Return the (X, Y) coordinate for the center point of the cell that contains the specified text.  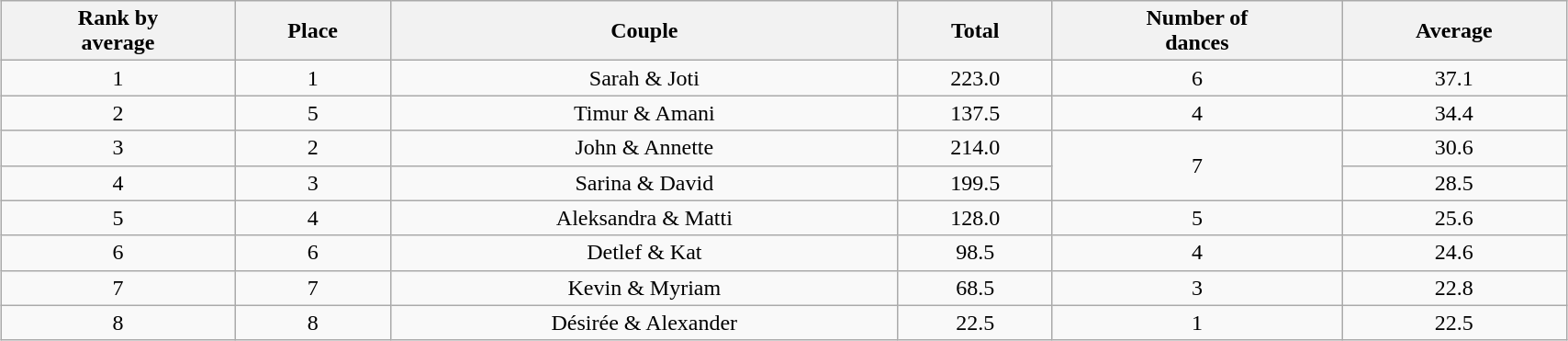
Désirée & Alexander (644, 323)
Kevin & Myriam (644, 288)
John & Annette (644, 148)
Rank by average (118, 31)
22.8 (1454, 288)
128.0 (975, 218)
Timur & Amani (644, 113)
68.5 (975, 288)
28.5 (1454, 183)
Average (1454, 31)
37.1 (1454, 78)
25.6 (1454, 218)
223.0 (975, 78)
Sarina & David (644, 183)
Number of dances (1197, 31)
30.6 (1454, 148)
Couple (644, 31)
Detlef & Kat (644, 253)
Aleksandra & Matti (644, 218)
Total (975, 31)
199.5 (975, 183)
214.0 (975, 148)
98.5 (975, 253)
137.5 (975, 113)
Sarah & Joti (644, 78)
Place (313, 31)
24.6 (1454, 253)
34.4 (1454, 113)
